Extract the (x, y) coordinate from the center of the cell holding the provided text.  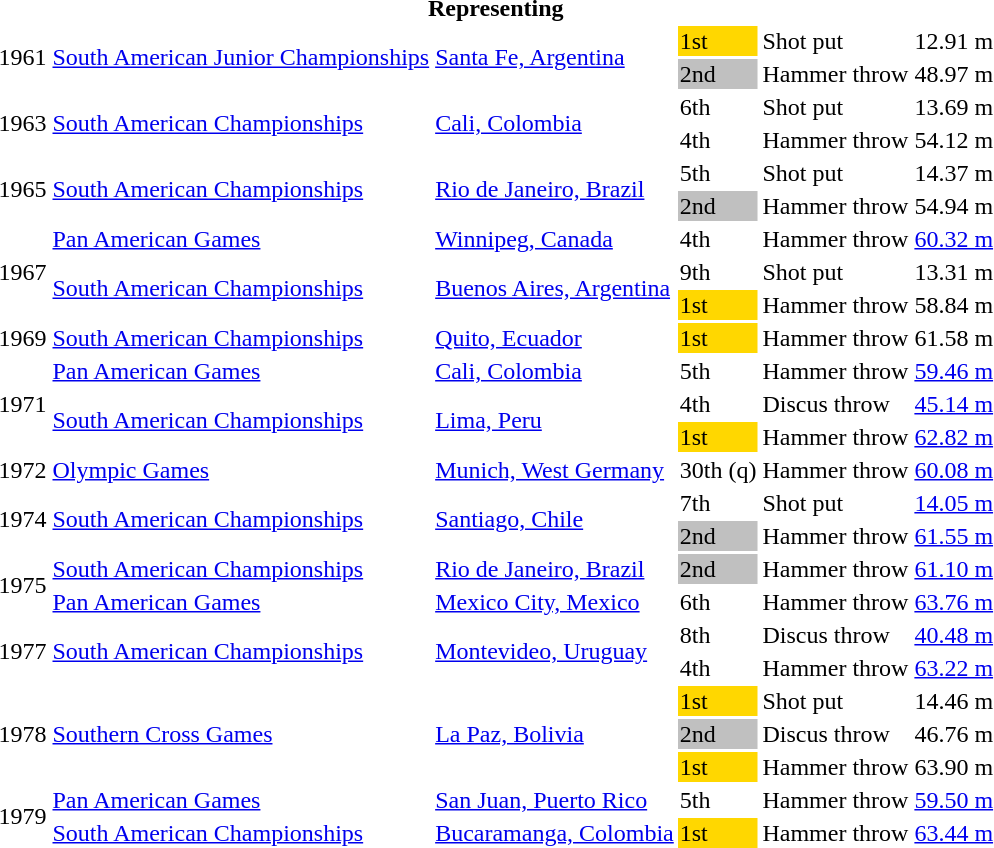
San Juan, Puerto Rico (555, 800)
Winnipeg, Canada (555, 239)
Bucaramanga, Colombia (555, 833)
South American Junior Championships (241, 58)
9th (718, 272)
Mexico City, Mexico (555, 602)
Quito, Ecuador (555, 338)
Buenos Aires, Argentina (555, 288)
Southern Cross Games (241, 734)
Santiago, Chile (555, 520)
7th (718, 503)
Santa Fe, Argentina (555, 58)
La Paz, Bolivia (555, 734)
Munich, West Germany (555, 470)
Montevideo, Uruguay (555, 652)
Olympic Games (241, 470)
Lima, Peru (555, 420)
8th (718, 635)
30th (q) (718, 470)
